Output the [x, y] coordinate of the center of the cell containing the given text.  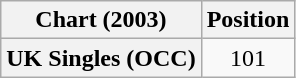
Position [248, 20]
UK Singles (OCC) [101, 58]
Chart (2003) [101, 20]
101 [248, 58]
